Identify which cell holds the provided text, then report its (x, y) central coordinate. 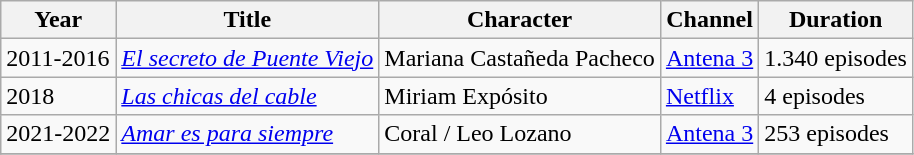
2018 (58, 96)
2011-2016 (58, 58)
Coral / Leo Lozano (520, 134)
1.340 episodes (836, 58)
Title (248, 20)
Character (520, 20)
Mariana Castañeda Pacheco (520, 58)
4 episodes (836, 96)
Las chicas del cable (248, 96)
Netflix (709, 96)
Channel (709, 20)
253 episodes (836, 134)
Amar es para siempre (248, 134)
Year (58, 20)
Duration (836, 20)
Miriam Expósito (520, 96)
2021-2022 (58, 134)
El secreto de Puente Viejo (248, 58)
